Output the (x, y) coordinate of the center of the cell containing the given text.  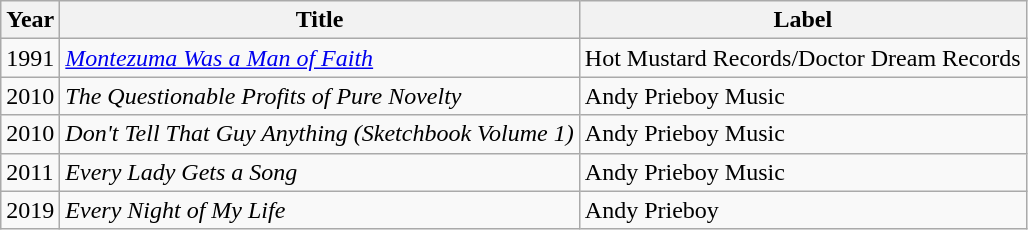
Title (320, 20)
2019 (30, 210)
Every Lady Gets a Song (320, 172)
1991 (30, 58)
Don't Tell That Guy Anything (Sketchbook Volume 1) (320, 134)
Year (30, 20)
Label (802, 20)
Every Night of My Life (320, 210)
2011 (30, 172)
Montezuma Was a Man of Faith (320, 58)
The Questionable Profits of Pure Novelty (320, 96)
Hot Mustard Records/Doctor Dream Records (802, 58)
Andy Prieboy (802, 210)
